From the cell containing the given text, extract its center point as (x, y) coordinate. 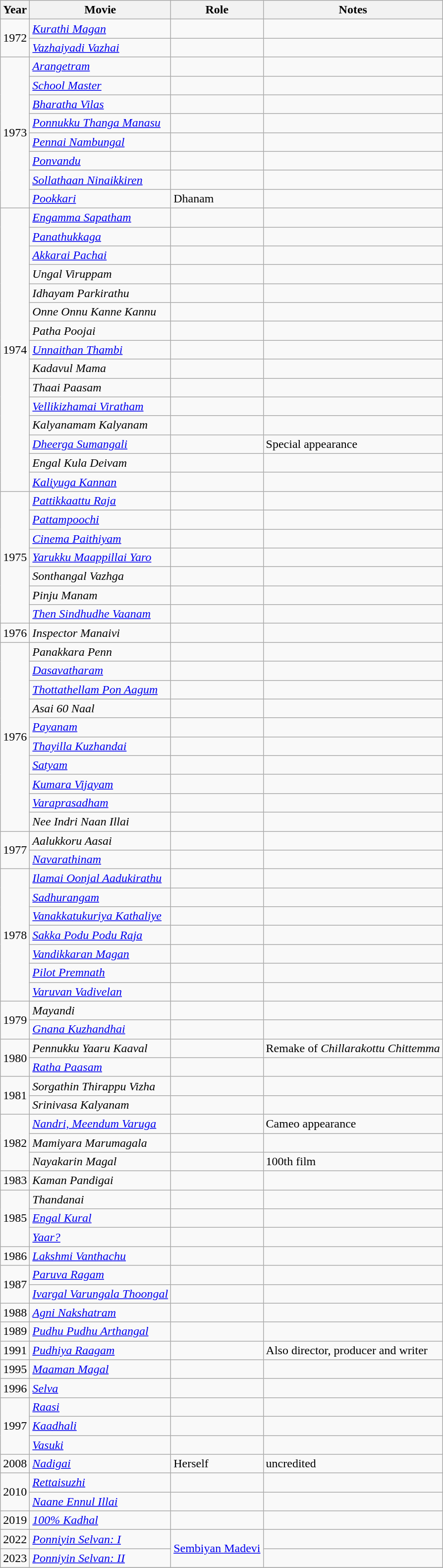
Panathukkaga (100, 237)
2022 (15, 1539)
1982 (15, 1142)
1977 (15, 850)
Kaliyuga Kannan (100, 482)
Vasuki (100, 1445)
Navarathinam (100, 860)
Pookkari (100, 198)
1983 (15, 1181)
100% Kadhal (100, 1520)
Nayakarin Magal (100, 1162)
Thandanai (100, 1199)
Ponniyin Selvan: I (100, 1539)
Vandikkaran Magan (100, 954)
Cameo appearance (353, 1124)
Remake of Chillarakottu Chittemma (353, 1048)
Sonthangal Vazhga (100, 576)
Pennukku Yaaru Kaaval (100, 1048)
Varuvan Vadivelan (100, 992)
Nandri, Meendum Varuga (100, 1124)
Mamiyara Marumagala (100, 1142)
Ilamai Oonjal Aadukirathu (100, 878)
Pinju Manam (100, 595)
Thaai Paasam (100, 387)
Kaman Pandigai (100, 1181)
Role (217, 10)
Nee Indri Naan Illai (100, 821)
1996 (15, 1388)
1987 (15, 1284)
Ponniyin Selvan: II (100, 1558)
Year (15, 10)
1995 (15, 1369)
Bharatha Vilas (100, 104)
Sakka Podu Podu Raja (100, 935)
1972 (15, 38)
Cinema Paithiyam (100, 538)
1985 (15, 1218)
1997 (15, 1426)
Vazhaiyadi Vazhai (100, 48)
Dhanam (217, 198)
1975 (15, 557)
1986 (15, 1256)
Pudhiya Raagam (100, 1350)
Herself (217, 1464)
Kumara Vijayam (100, 784)
Srinivasa Kalyanam (100, 1105)
Varaprasadham (100, 803)
100th film (353, 1162)
Pattikkaattu Raja (100, 501)
Asai 60 Naal (100, 708)
Kurathi Magan (100, 29)
Akkarai Pachai (100, 255)
Kalyanamam Kalyanam (100, 425)
School Master (100, 85)
Kadavul Mama (100, 369)
2010 (15, 1492)
Sembiyan Madevi (217, 1549)
Engamma Sapatham (100, 217)
Paruva Ragam (100, 1275)
Selva (100, 1388)
Vellikizhamai Viratham (100, 406)
Then Sindhudhe Vaanam (100, 614)
Pattampoochi (100, 519)
Kaadhali (100, 1426)
Arangetram (100, 66)
Onne Onnu Kanne Kannu (100, 312)
Dasavatharam (100, 671)
Special appearance (353, 444)
Pilot Premnath (100, 973)
Sadhurangam (100, 897)
Payanam (100, 727)
uncredited (353, 1464)
Satyam (100, 765)
Ponnukku Thanga Manasu (100, 123)
1978 (15, 935)
2023 (15, 1558)
2019 (15, 1520)
Unnaithan Thambi (100, 350)
1979 (15, 1020)
Movie (100, 10)
Thayilla Kuzhandai (100, 746)
Yaar? (100, 1237)
1991 (15, 1350)
Raasi (100, 1407)
Thottathellam Pon Aagum (100, 690)
Engal Kula Deivam (100, 463)
Sorgathin Thirappu Vizha (100, 1086)
Mayandi (100, 1010)
Sollathaan Ninaikkiren (100, 180)
Naane Ennul Illai (100, 1502)
Engal Kural (100, 1218)
Lakshmi Vanthachu (100, 1256)
Maaman Magal (100, 1369)
Vanakkatukuriya Kathaliye (100, 916)
1981 (15, 1095)
Ungal Viruppam (100, 274)
Gnana Kuzhandhai (100, 1029)
Panakkara Penn (100, 652)
1989 (15, 1331)
1980 (15, 1058)
Inspector Manaivi (100, 633)
Pudhu Pudhu Arthangal (100, 1331)
1974 (15, 349)
Ivargal Varungala Thoongal (100, 1294)
Rettaisuzhi (100, 1483)
Nadigai (100, 1464)
Aalukkoru Aasai (100, 841)
Yarukku Maappillai Yaro (100, 558)
2008 (15, 1464)
Ponvandu (100, 161)
1973 (15, 132)
Dheerga Sumangali (100, 444)
Agni Nakshatram (100, 1313)
1988 (15, 1313)
Patha Poojai (100, 331)
Notes (353, 10)
Pennai Nambungal (100, 142)
Idhayam Parkirathu (100, 293)
Also director, producer and writer (353, 1350)
Ratha Paasam (100, 1067)
